Find where the given text appears and provide that cell's center as [x, y] coordinate. 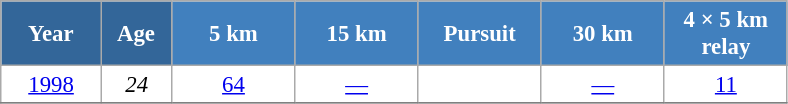
30 km [602, 34]
64 [234, 85]
Age [136, 34]
Pursuit [480, 34]
4 × 5 km relay [726, 34]
15 km [356, 34]
24 [136, 85]
1998 [52, 85]
5 km [234, 34]
11 [726, 85]
Year [52, 34]
